Detect which cell encompasses the target text, then output its (X, Y) center coordinate. 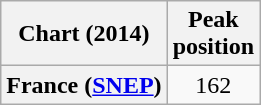
Chart (2014) (84, 34)
162 (213, 85)
Peakposition (213, 34)
France (SNEP) (84, 85)
